Provide the [X, Y] coordinate of the cell's center where the given text is located.  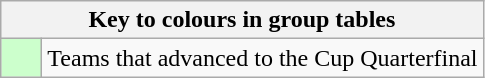
Key to colours in group tables [242, 20]
Teams that advanced to the Cup Quarterfinal [262, 58]
